Scan for the cell matching the given text and deliver its [x, y] coordinate at center. 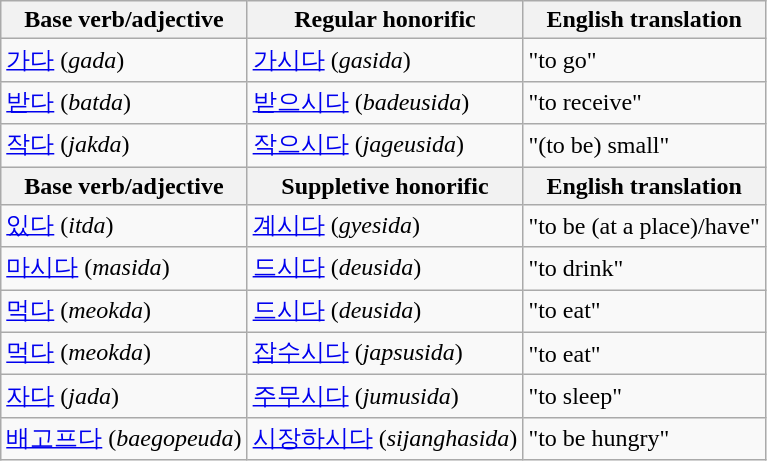
받으시다 (badeusida) [385, 102]
잡수시다 (japsusida) [385, 354]
"to receive" [644, 102]
"(to be) small" [644, 146]
"to be hungry" [644, 438]
Regular honorific [385, 20]
"to go" [644, 60]
작으시다 (jageusida) [385, 146]
Suppletive honorific [385, 185]
주무시다 (jumusida) [385, 396]
자다 (jada) [124, 396]
배고프다 (baegopeuda) [124, 438]
시장하시다 (sijanghasida) [385, 438]
있다 (itda) [124, 226]
받다 (batda) [124, 102]
"to drink" [644, 268]
"to sleep" [644, 396]
마시다 (masida) [124, 268]
가다 (gada) [124, 60]
작다 (jakda) [124, 146]
계시다 (gyesida) [385, 226]
"to be (at a place)/have" [644, 226]
가시다 (gasida) [385, 60]
